Detect which cell encompasses the target text, then output its [X, Y] center coordinate. 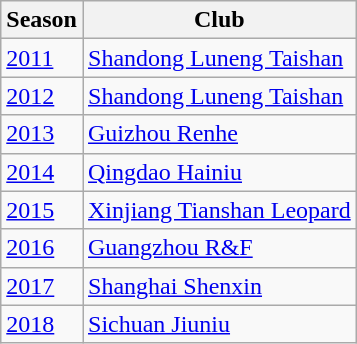
2016 [42, 248]
2014 [42, 172]
2013 [42, 134]
Qingdao Hainiu [219, 172]
Season [42, 20]
2015 [42, 210]
Sichuan Jiuniu [219, 324]
Guizhou Renhe [219, 134]
Xinjiang Tianshan Leopard [219, 210]
2017 [42, 286]
Guangzhou R&F [219, 248]
Shanghai Shenxin [219, 286]
2012 [42, 96]
2018 [42, 324]
2011 [42, 58]
Club [219, 20]
